Search for the cell housing the specified text and yield its (X, Y) center coordinate. 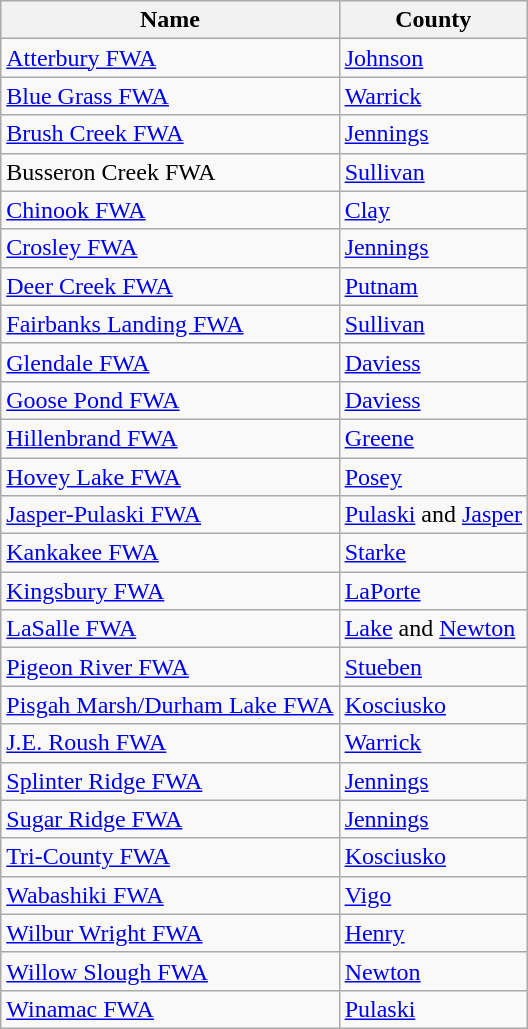
Crosley FWA (170, 248)
Deer Creek FWA (170, 286)
Kankakee FWA (170, 553)
County (433, 20)
Fairbanks Landing FWA (170, 324)
Johnson (433, 58)
Pisgah Marsh/Durham Lake FWA (170, 705)
Posey (433, 477)
Greene (433, 438)
Lake and Newton (433, 629)
Pulaski (433, 1009)
Hovey Lake FWA (170, 477)
Winamac FWA (170, 1009)
Willow Slough FWA (170, 971)
LaPorte (433, 591)
Newton (433, 971)
Wilbur Wright FWA (170, 933)
Brush Creek FWA (170, 134)
Tri-County FWA (170, 857)
Wabashiki FWA (170, 895)
Jasper-Pulaski FWA (170, 515)
J.E. Roush FWA (170, 743)
Blue Grass FWA (170, 96)
Sugar Ridge FWA (170, 819)
Starke (433, 553)
Splinter Ridge FWA (170, 781)
Stueben (433, 667)
Henry (433, 933)
Atterbury FWA (170, 58)
Goose Pond FWA (170, 400)
Vigo (433, 895)
Chinook FWA (170, 210)
Glendale FWA (170, 362)
LaSalle FWA (170, 629)
Pigeon River FWA (170, 667)
Name (170, 20)
Hillenbrand FWA (170, 438)
Putnam (433, 286)
Pulaski and Jasper (433, 515)
Kingsbury FWA (170, 591)
Clay (433, 210)
Busseron Creek FWA (170, 172)
